Detect which cell encompasses the target text, then output its (x, y) center coordinate. 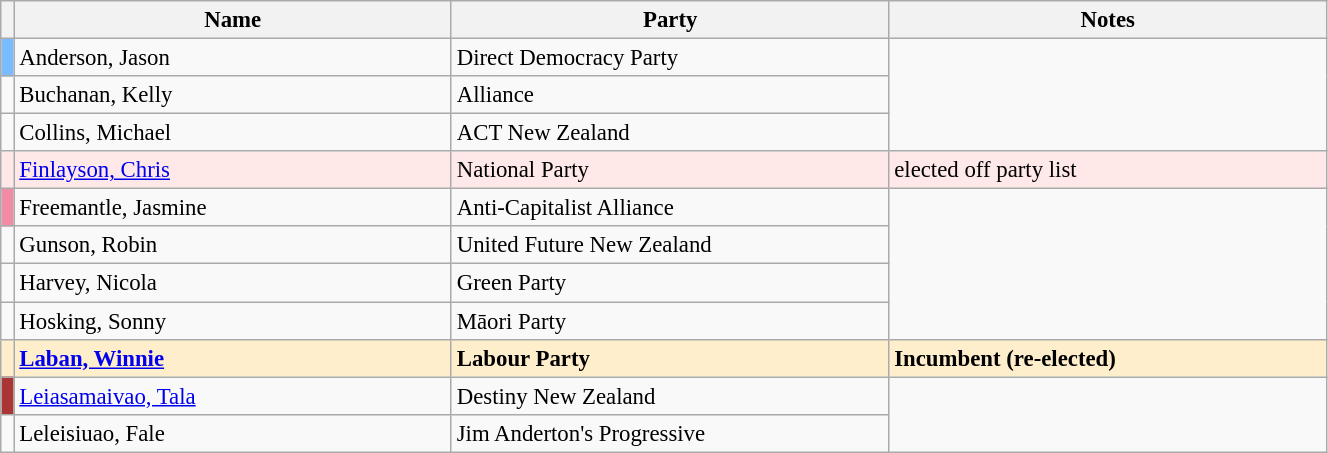
Party (670, 20)
Anderson, Jason (232, 58)
Incumbent (re-elected) (1108, 358)
ACT New Zealand (670, 133)
Name (232, 20)
Leiasamaivao, Tala (232, 396)
Destiny New Zealand (670, 396)
Finlayson, Chris (232, 170)
Direct Democracy Party (670, 58)
elected off party list (1108, 170)
Alliance (670, 95)
Collins, Michael (232, 133)
Anti-Capitalist Alliance (670, 208)
United Future New Zealand (670, 245)
Jim Anderton's Progressive (670, 433)
Māori Party (670, 321)
Green Party (670, 283)
Freemantle, Jasmine (232, 208)
Labour Party (670, 358)
Leleisiuao, Fale (232, 433)
Buchanan, Kelly (232, 95)
Laban, Winnie (232, 358)
Notes (1108, 20)
Gunson, Robin (232, 245)
Harvey, Nicola (232, 283)
National Party (670, 170)
Hosking, Sonny (232, 321)
